Identify which cell holds the provided text, then report its [X, Y] central coordinate. 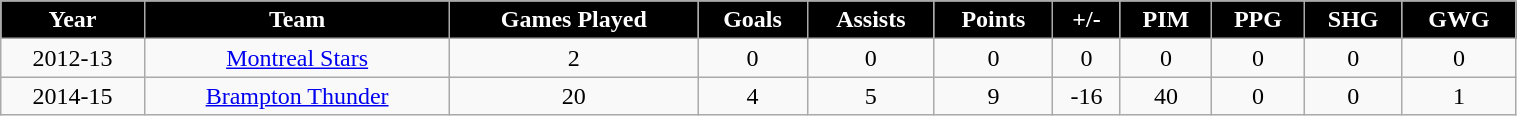
PIM [1166, 20]
5 [870, 96]
Team [297, 20]
2 [574, 58]
Montreal Stars [297, 58]
-16 [1087, 96]
2012-13 [73, 58]
Points [993, 20]
+/- [1087, 20]
GWG [1459, 20]
20 [574, 96]
40 [1166, 96]
Assists [870, 20]
Games Played [574, 20]
1 [1459, 96]
9 [993, 96]
2014-15 [73, 96]
Brampton Thunder [297, 96]
Year [73, 20]
PPG [1258, 20]
SHG [1352, 20]
4 [753, 96]
Goals [753, 20]
